Pinpoint the cell where the given text exists, returning its (x, y) midpoint coordinate. 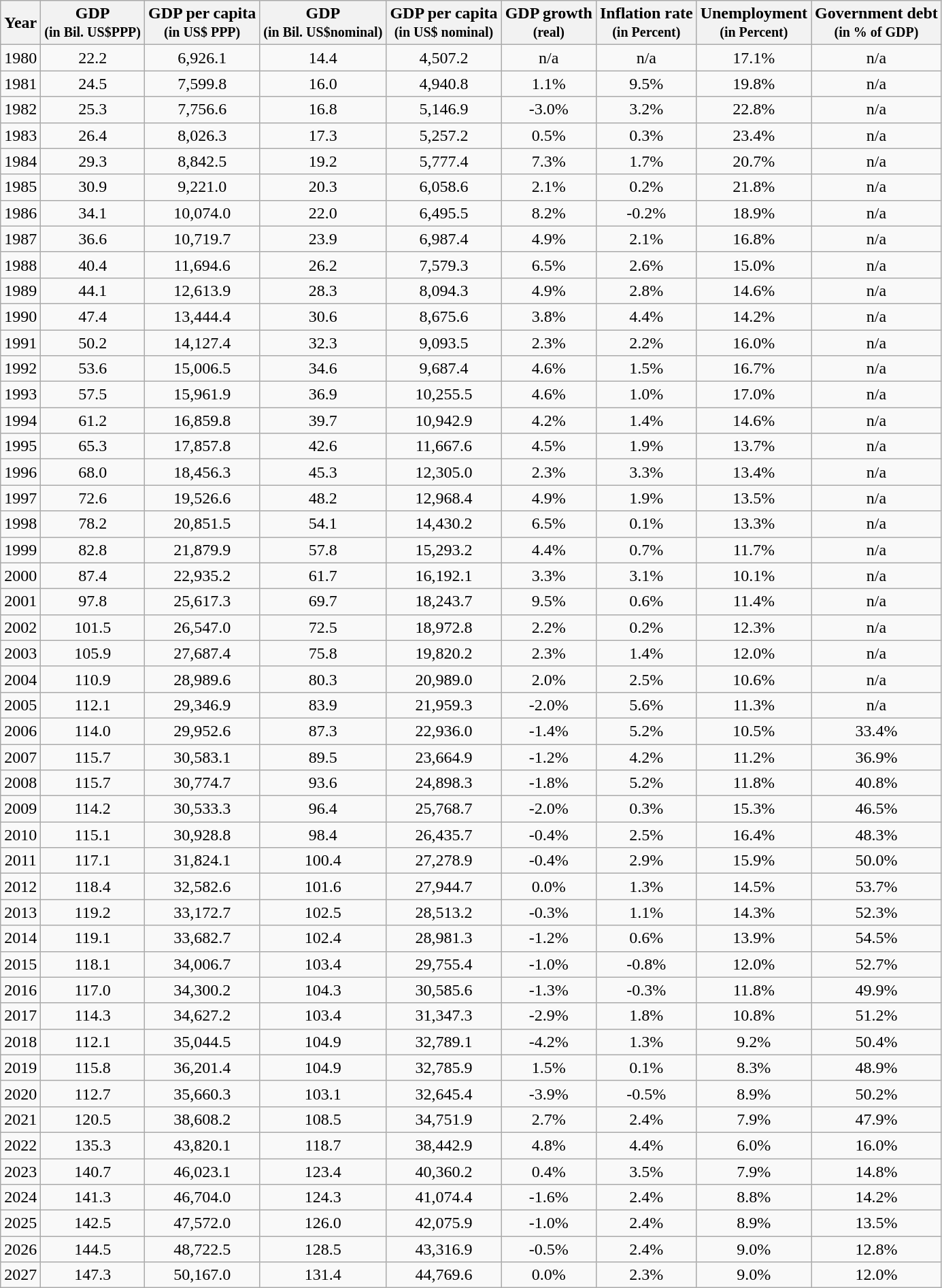
1990 (20, 316)
119.2 (92, 912)
29,952.6 (203, 731)
1983 (20, 135)
2004 (20, 679)
34,751.9 (443, 1119)
39.7 (323, 420)
98.4 (323, 835)
9,093.5 (443, 342)
44.1 (92, 291)
123.4 (323, 1171)
8,842.5 (203, 161)
19.2 (323, 161)
40,360.2 (443, 1171)
2027 (20, 1275)
36.9 (323, 395)
40.4 (92, 265)
28,513.2 (443, 912)
13.9% (754, 938)
4.5% (548, 446)
17.0% (754, 395)
-1.6% (548, 1198)
104.3 (323, 990)
46,023.1 (203, 1171)
32,582.6 (203, 887)
1998 (20, 524)
114.0 (92, 731)
10.1% (754, 576)
61.2 (92, 420)
11.2% (754, 757)
2005 (20, 705)
36.9% (877, 757)
4,940.8 (443, 84)
100.4 (323, 861)
18.9% (754, 213)
8.8% (754, 1198)
24,898.3 (443, 783)
10.6% (754, 679)
2006 (20, 731)
27,687.4 (203, 653)
50.2% (877, 1093)
141.3 (92, 1198)
19.8% (754, 84)
26,547.0 (203, 627)
32,789.1 (443, 1042)
14.3% (754, 912)
2.0% (548, 679)
54.1 (323, 524)
2003 (20, 653)
117.1 (92, 861)
2000 (20, 576)
2024 (20, 1198)
34,006.7 (203, 964)
27,944.7 (443, 887)
11,694.6 (203, 265)
1.8% (646, 1016)
51.2% (877, 1016)
10,074.0 (203, 213)
22,936.0 (443, 731)
101.5 (92, 627)
2018 (20, 1042)
89.5 (323, 757)
4.8% (548, 1145)
1984 (20, 161)
48.2 (323, 498)
14,127.4 (203, 342)
8,026.3 (203, 135)
10,719.7 (203, 239)
87.4 (92, 576)
1991 (20, 342)
78.2 (92, 524)
2011 (20, 861)
3.8% (548, 316)
Unemployment(in Percent) (754, 23)
11.7% (754, 550)
2019 (20, 1068)
15.0% (754, 265)
1985 (20, 187)
1986 (20, 213)
35,660.3 (203, 1093)
5.6% (646, 705)
13,444.4 (203, 316)
32,645.4 (443, 1093)
5,777.4 (443, 161)
147.3 (92, 1275)
2001 (20, 601)
144.5 (92, 1249)
20,989.0 (443, 679)
28.3 (323, 291)
29,346.9 (203, 705)
19,526.6 (203, 498)
9.2% (754, 1042)
-1.8% (548, 783)
10.8% (754, 1016)
1994 (20, 420)
1981 (20, 84)
5,257.2 (443, 135)
1.0% (646, 395)
19,820.2 (443, 653)
102.4 (323, 938)
50.0% (877, 861)
31,824.1 (203, 861)
0.5% (548, 135)
1996 (20, 472)
6,987.4 (443, 239)
110.9 (92, 679)
5,146.9 (443, 110)
47.4 (92, 316)
21.8% (754, 187)
22.2 (92, 58)
8,675.6 (443, 316)
93.6 (323, 783)
44,769.6 (443, 1275)
54.5% (877, 938)
34.6 (323, 369)
50,167.0 (203, 1275)
3.1% (646, 576)
2014 (20, 938)
32,785.9 (443, 1068)
126.0 (323, 1223)
10.5% (754, 731)
17.1% (754, 58)
16.8% (754, 239)
17.3 (323, 135)
114.2 (92, 809)
12,305.0 (443, 472)
13.4% (754, 472)
1987 (20, 239)
87.3 (323, 731)
34,627.2 (203, 1016)
32.3 (323, 342)
25,768.7 (443, 809)
20.3 (323, 187)
42.6 (323, 446)
72.5 (323, 627)
47.9% (877, 1119)
2022 (20, 1145)
52.7% (877, 964)
12,968.4 (443, 498)
2013 (20, 912)
31,347.3 (443, 1016)
114.3 (92, 1016)
83.9 (323, 705)
Inflation rate(in Percent) (646, 23)
29.3 (92, 161)
52.3% (877, 912)
11.4% (754, 601)
118.7 (323, 1145)
14,430.2 (443, 524)
43,820.1 (203, 1145)
-4.2% (548, 1042)
14.4 (323, 58)
101.6 (323, 887)
34.1 (92, 213)
1995 (20, 446)
9,221.0 (203, 187)
23.4% (754, 135)
28,981.3 (443, 938)
16.8 (323, 110)
-3.9% (548, 1093)
2020 (20, 1093)
-1.3% (548, 990)
2002 (20, 627)
8.2% (548, 213)
42,075.9 (443, 1223)
120.5 (92, 1119)
GDP growth(real) (548, 23)
9,687.4 (443, 369)
102.5 (323, 912)
1997 (20, 498)
118.4 (92, 887)
7,579.3 (443, 265)
22.0 (323, 213)
29,755.4 (443, 964)
6,058.6 (443, 187)
21,879.9 (203, 550)
30,928.8 (203, 835)
103.1 (323, 1093)
2008 (20, 783)
2026 (20, 1249)
16,859.8 (203, 420)
11,667.6 (443, 446)
115.1 (92, 835)
45.3 (323, 472)
38,442.9 (443, 1145)
16.0 (323, 84)
75.8 (323, 653)
15,961.9 (203, 395)
15,293.2 (443, 550)
2009 (20, 809)
97.8 (92, 601)
-0.8% (646, 964)
26.4 (92, 135)
1989 (20, 291)
57.5 (92, 395)
GDP per capita(in US$ nominal) (443, 23)
15.3% (754, 809)
12,613.9 (203, 291)
16.4% (754, 835)
15.9% (754, 861)
33,682.7 (203, 938)
7,756.6 (203, 110)
16.7% (754, 369)
1982 (20, 110)
117.0 (92, 990)
16,192.1 (443, 576)
2021 (20, 1119)
0.7% (646, 550)
4,507.2 (443, 58)
2012 (20, 887)
12.3% (754, 627)
1999 (20, 550)
26,435.7 (443, 835)
2015 (20, 964)
25.3 (92, 110)
57.8 (323, 550)
20.7% (754, 161)
53.6 (92, 369)
22,935.2 (203, 576)
119.1 (92, 938)
Year (20, 23)
72.6 (92, 498)
50.2 (92, 342)
GDP(in Bil. US$PPP) (92, 23)
26.2 (323, 265)
41,074.4 (443, 1198)
15,006.5 (203, 369)
131.4 (323, 1275)
30.6 (323, 316)
11.3% (754, 705)
68.0 (92, 472)
-0.2% (646, 213)
2017 (20, 1016)
2010 (20, 835)
18,456.3 (203, 472)
8.3% (754, 1068)
38,608.2 (203, 1119)
48.3% (877, 835)
118.1 (92, 964)
25,617.3 (203, 601)
48,722.5 (203, 1249)
3.2% (646, 110)
3.5% (646, 1171)
2.6% (646, 265)
1993 (20, 395)
6,926.1 (203, 58)
50.4% (877, 1042)
Government debt(in % of GDP) (877, 23)
2.7% (548, 1119)
46.5% (877, 809)
108.5 (323, 1119)
135.3 (92, 1145)
30,585.6 (443, 990)
1980 (20, 58)
47,572.0 (203, 1223)
30.9 (92, 187)
23,664.9 (443, 757)
13.3% (754, 524)
GDP(in Bil. US$nominal) (323, 23)
6.0% (754, 1145)
17,857.8 (203, 446)
-2.9% (548, 1016)
GDP per capita(in US$ PPP) (203, 23)
14.8% (877, 1171)
7,599.8 (203, 84)
28,989.6 (203, 679)
61.7 (323, 576)
27,278.9 (443, 861)
2023 (20, 1171)
142.5 (92, 1223)
2.8% (646, 291)
22.8% (754, 110)
13.7% (754, 446)
33.4% (877, 731)
8,094.3 (443, 291)
30,774.7 (203, 783)
35,044.5 (203, 1042)
14.5% (754, 887)
82.8 (92, 550)
140.7 (92, 1171)
2.9% (646, 861)
40.8% (877, 783)
36,201.4 (203, 1068)
-3.0% (548, 110)
105.9 (92, 653)
96.4 (323, 809)
1988 (20, 265)
36.6 (92, 239)
49.9% (877, 990)
43,316.9 (443, 1249)
10,255.5 (443, 395)
112.7 (92, 1093)
23.9 (323, 239)
33,172.7 (203, 912)
115.8 (92, 1068)
69.7 (323, 601)
2016 (20, 990)
30,583.1 (203, 757)
24.5 (92, 84)
124.3 (323, 1198)
0.4% (548, 1171)
34,300.2 (203, 990)
-1.4% (548, 731)
128.5 (323, 1249)
2025 (20, 1223)
48.9% (877, 1068)
80.3 (323, 679)
20,851.5 (203, 524)
10,942.9 (443, 420)
18,243.7 (443, 601)
30,533.3 (203, 809)
21,959.3 (443, 705)
65.3 (92, 446)
18,972.8 (443, 627)
7.3% (548, 161)
1992 (20, 369)
1.7% (646, 161)
2007 (20, 757)
6,495.5 (443, 213)
46,704.0 (203, 1198)
53.7% (877, 887)
12.8% (877, 1249)
